Detect which cell encompasses the target text, then output its (x, y) center coordinate. 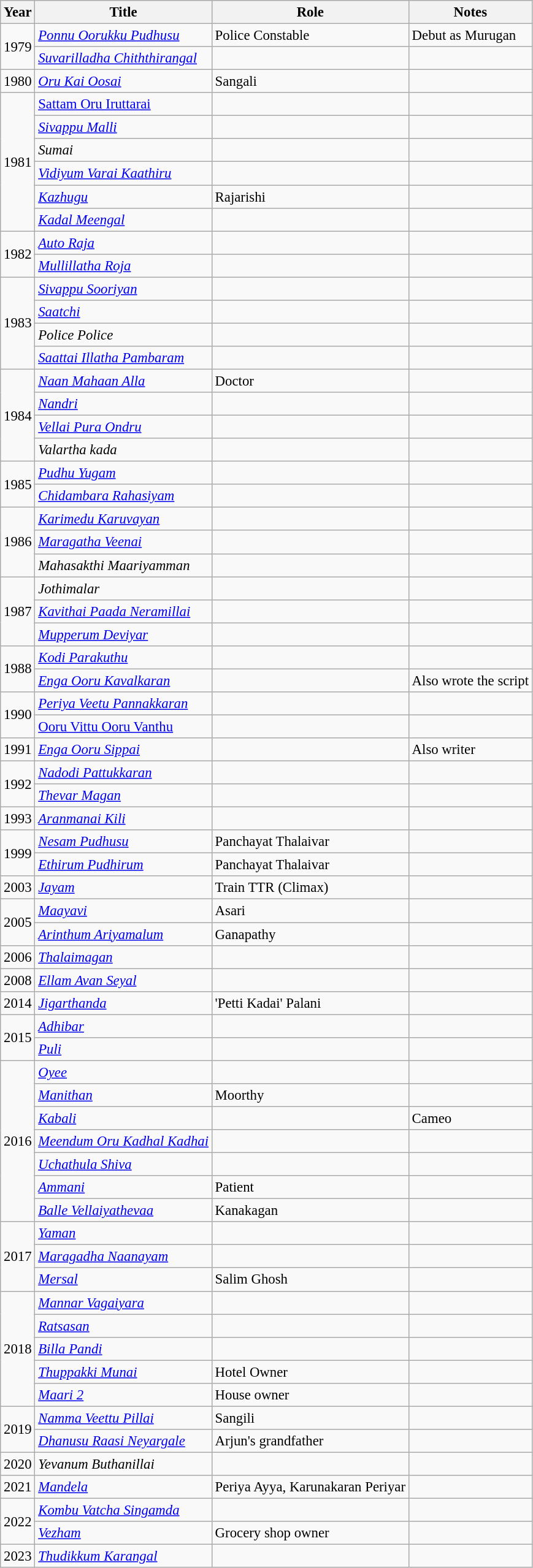
Kadal Meengal (123, 219)
Arjun's grandfather (310, 1441)
Mahasakthi Maariyamman (123, 565)
Uchathula Shiva (123, 1165)
Ganapathy (310, 934)
Saatchi (123, 312)
Patient (310, 1187)
Mannar Vagaiyara (123, 1303)
Also wrote the script (470, 680)
'Petti Kadai' Palani (310, 1003)
Doctor (310, 381)
Sattam Oru Iruttarai (123, 104)
Mandela (123, 1487)
1981 (18, 162)
Periya Ayya, Karunakaran Periyar (310, 1487)
Namma Veettu Pillai (123, 1418)
Enga Ooru Kavalkaran (123, 680)
Grocery shop owner (310, 1533)
Sivappu Sooriyan (123, 289)
Salim Ghosh (310, 1280)
Enga Ooru Sippai (123, 750)
Asari (310, 911)
Kavithai Paada Neramillai (123, 611)
Debut as Murugan (470, 36)
Ellam Avan Seyal (123, 980)
Vezham (123, 1533)
Also writer (470, 750)
1982 (18, 254)
Balle Vellaiyathevaa (123, 1211)
Jigarthanda (123, 1003)
Naan Mahaan Alla (123, 381)
Maayavi (123, 911)
Suvarilladha Chiththirangal (123, 58)
Hotel Owner (310, 1372)
House owner (310, 1395)
Thalaimagan (123, 957)
Yaman (123, 1233)
Year (18, 12)
Saattai Illatha Pambaram (123, 358)
Kanakagan (310, 1211)
Sivappu Malli (123, 127)
Jothimalar (123, 588)
Notes (470, 12)
2021 (18, 1487)
2019 (18, 1429)
2005 (18, 922)
2015 (18, 1037)
Dhanusu Raasi Neyargale (123, 1441)
2018 (18, 1349)
Police Police (123, 335)
Karimedu Karuvayan (123, 519)
Thudikkum Karangal (123, 1556)
Puli (123, 1049)
Role (310, 12)
Vellai Pura Ondru (123, 427)
1993 (18, 819)
Ratsasan (123, 1326)
Nesam Pudhusu (123, 842)
Maragadha Naanayam (123, 1257)
2003 (18, 888)
Moorthy (310, 1095)
2017 (18, 1257)
2023 (18, 1556)
1986 (18, 542)
1980 (18, 82)
Auto Raja (123, 243)
Chidambara Rahasiyam (123, 496)
Ooru Vittu Ooru Vanthu (123, 726)
Sangali (310, 82)
2014 (18, 1003)
Kazhugu (123, 197)
Kombu Vatcha Singamda (123, 1510)
Manithan (123, 1095)
Ammani (123, 1187)
Mupperum Deviyar (123, 634)
Thuppakki Munai (123, 1372)
2022 (18, 1521)
Maari 2 (123, 1395)
Ponnu Oorukku Pudhusu (123, 36)
Maragatha Veenai (123, 542)
2008 (18, 980)
Meendum Oru Kadhal Kadhai (123, 1141)
Title (123, 12)
Train TTR (Climax) (310, 888)
Mullillatha Roja (123, 265)
Sumai (123, 150)
Mersal (123, 1280)
Nandri (123, 404)
1979 (18, 47)
Valartha kada (123, 450)
Arinthum Ariyamalum (123, 934)
Pudhu Yugam (123, 473)
Kodi Parakuthu (123, 658)
2006 (18, 957)
Police Constable (310, 36)
1990 (18, 715)
Yevanum Buthanillai (123, 1464)
Ethirum Pudhirum (123, 865)
Sangili (310, 1418)
Jayam (123, 888)
Rajarishi (310, 197)
Nadodi Pattukkaran (123, 773)
Kabali (123, 1118)
Adhibar (123, 1026)
1983 (18, 323)
Thevar Magan (123, 796)
1999 (18, 853)
Periya Veetu Pannakkaran (123, 704)
1985 (18, 484)
Oru Kai Oosai (123, 82)
Oyee (123, 1072)
Aranmanai Kili (123, 819)
2020 (18, 1464)
Cameo (470, 1118)
1984 (18, 415)
1988 (18, 669)
Billa Pandi (123, 1349)
1992 (18, 785)
1987 (18, 612)
Vidiyum Varai Kaathiru (123, 173)
1991 (18, 750)
2016 (18, 1141)
